Return the [x, y] coordinate for the center point of the cell that contains the specified text.  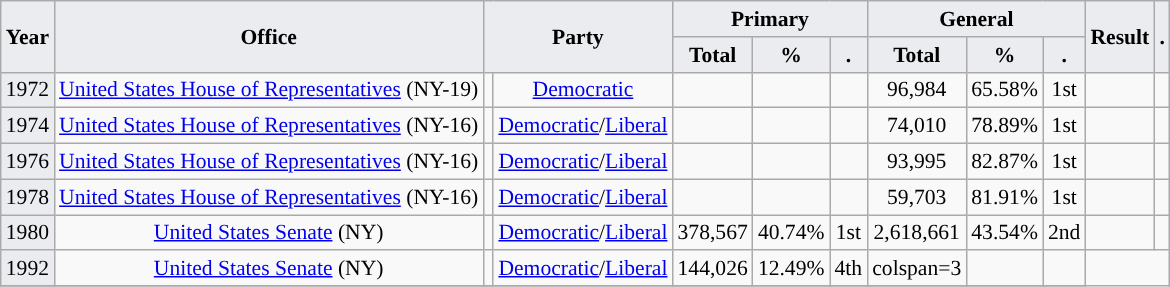
144,026 [713, 269]
78.89% [1004, 126]
12.49% [792, 269]
96,984 [916, 90]
65.58% [1004, 90]
General [976, 19]
Party [578, 36]
1992 [28, 269]
93,995 [916, 162]
81.91% [1004, 197]
1976 [28, 162]
2nd [1064, 233]
Result [1120, 36]
United States House of Representatives (NY-19) [268, 90]
59,703 [916, 197]
82.87% [1004, 162]
2,618,661 [916, 233]
40.74% [792, 233]
Democratic [582, 90]
Office [268, 36]
43.54% [1004, 233]
378,567 [713, 233]
1974 [28, 126]
Year [28, 36]
colspan=3 [916, 269]
4th [849, 269]
1980 [28, 233]
Primary [770, 19]
1978 [28, 197]
74,010 [916, 126]
1972 [28, 90]
